Pinpoint the cell where the given text exists, returning its (X, Y) midpoint coordinate. 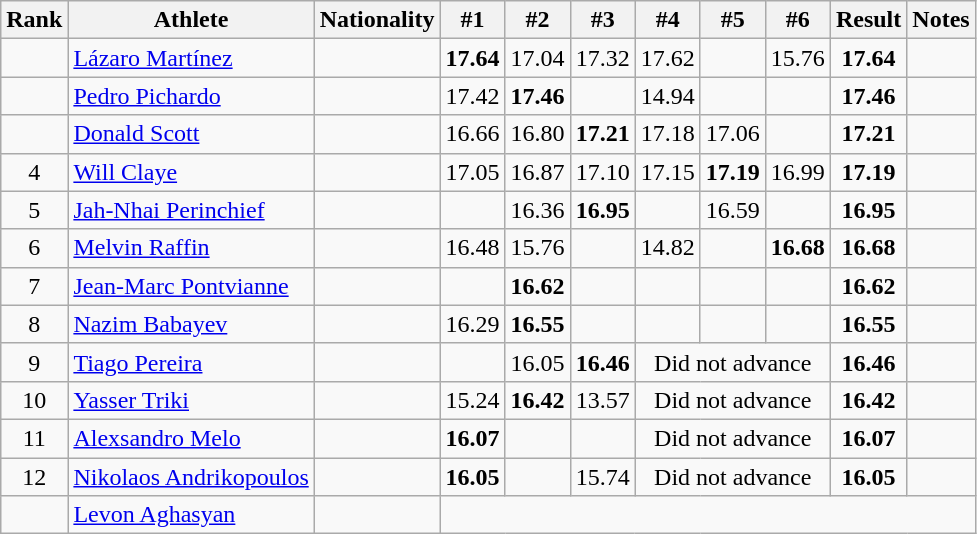
16.29 (472, 324)
7 (34, 286)
17.06 (732, 134)
Jah-Nhai Perinchief (191, 210)
8 (34, 324)
4 (34, 172)
Lázaro Martínez (191, 58)
9 (34, 362)
16.36 (538, 210)
17.62 (668, 58)
Pedro Pichardo (191, 96)
17.32 (602, 58)
Nazim Babayev (191, 324)
#3 (602, 20)
Will Claye (191, 172)
Rank (34, 20)
14.94 (668, 96)
Nikolaos Andrikopoulos (191, 477)
17.05 (472, 172)
16.87 (538, 172)
6 (34, 248)
16.59 (732, 210)
#1 (472, 20)
Yasser Triki (191, 400)
Result (868, 20)
16.48 (472, 248)
Tiago Pereira (191, 362)
Jean-Marc Pontvianne (191, 286)
#2 (538, 20)
#6 (798, 20)
10 (34, 400)
16.66 (472, 134)
Levon Aghasyan (191, 515)
17.18 (668, 134)
12 (34, 477)
Athlete (191, 20)
16.99 (798, 172)
15.74 (602, 477)
13.57 (602, 400)
5 (34, 210)
Alexsandro Melo (191, 438)
17.42 (472, 96)
Melvin Raffin (191, 248)
14.82 (668, 248)
17.10 (602, 172)
17.15 (668, 172)
17.04 (538, 58)
11 (34, 438)
Donald Scott (191, 134)
16.80 (538, 134)
15.24 (472, 400)
#5 (732, 20)
Notes (941, 20)
#4 (668, 20)
Nationality (377, 20)
